Pinpoint the cell where the given text exists, returning its (x, y) midpoint coordinate. 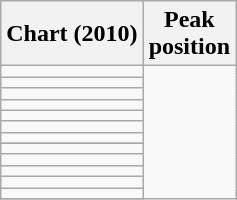
Chart (2010) (72, 34)
Peakposition (189, 34)
